Determine the (x, y) coordinate at the center of the cell enclosing the given text.  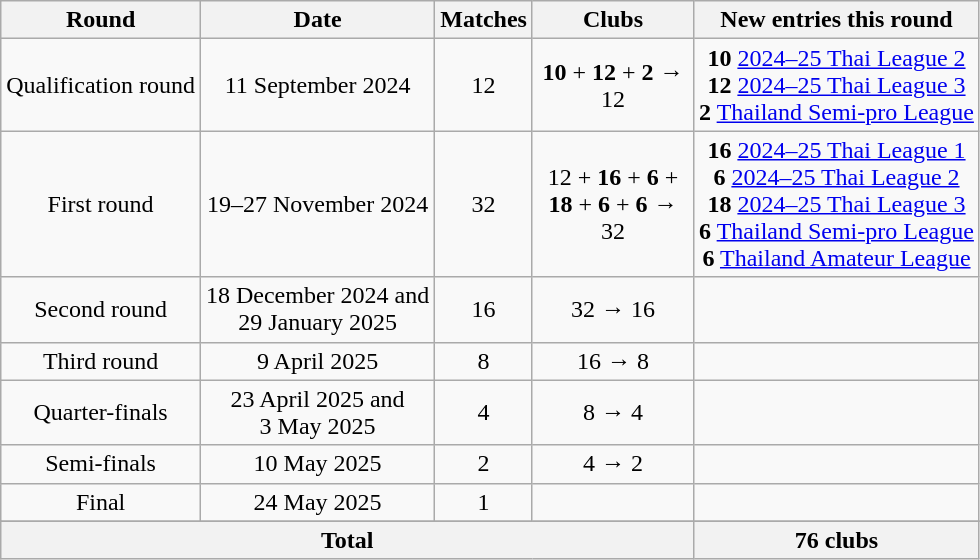
New entries this round (837, 20)
Third round (101, 361)
10 + 12 + 2 → 12 (612, 85)
1 (484, 502)
Semi-finals (101, 464)
First round (101, 204)
16 (484, 310)
4 (484, 412)
19–27 November 2024 (317, 204)
9 April 2025 (317, 361)
76 clubs (837, 540)
Qualification round (101, 85)
16 2024–25 Thai League 16 2024–25 Thai League 218 2024–25 Thai League 36 Thailand Semi-pro League6 Thailand Amateur League (837, 204)
4 → 2 (612, 464)
18 December 2024 and29 January 2025 (317, 310)
16 → 8 (612, 361)
2 (484, 464)
Clubs (612, 20)
Second round (101, 310)
24 May 2025 (317, 502)
Total (348, 540)
11 September 2024 (317, 85)
32 (484, 204)
10 May 2025 (317, 464)
8 → 4 (612, 412)
23 April 2025 and3 May 2025 (317, 412)
Quarter-finals (101, 412)
10 2024–25 Thai League 212 2024–25 Thai League 32 Thailand Semi-pro League (837, 85)
12 (484, 85)
Round (101, 20)
12 + 16 + 6 + 18 + 6 + 6 → 32 (612, 204)
Date (317, 20)
32 → 16 (612, 310)
Matches (484, 20)
8 (484, 361)
Final (101, 502)
